Determine the [x, y] coordinate at the center of the cell enclosing the given text.  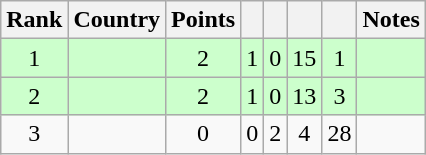
4 [304, 134]
Points [204, 20]
Country [117, 20]
13 [304, 96]
28 [340, 134]
Rank [34, 20]
15 [304, 58]
Notes [391, 20]
